Identify which cell holds the provided text, then report its (X, Y) central coordinate. 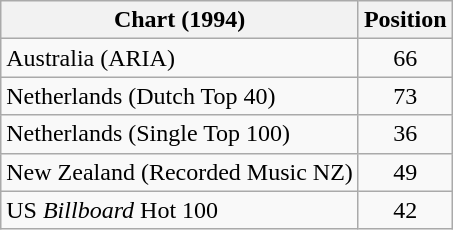
Chart (1994) (180, 20)
Netherlands (Dutch Top 40) (180, 96)
US Billboard Hot 100 (180, 210)
42 (405, 210)
Position (405, 20)
Australia (ARIA) (180, 58)
New Zealand (Recorded Music NZ) (180, 172)
66 (405, 58)
49 (405, 172)
73 (405, 96)
36 (405, 134)
Netherlands (Single Top 100) (180, 134)
